Find where the given text appears and provide that cell's center as [x, y] coordinate. 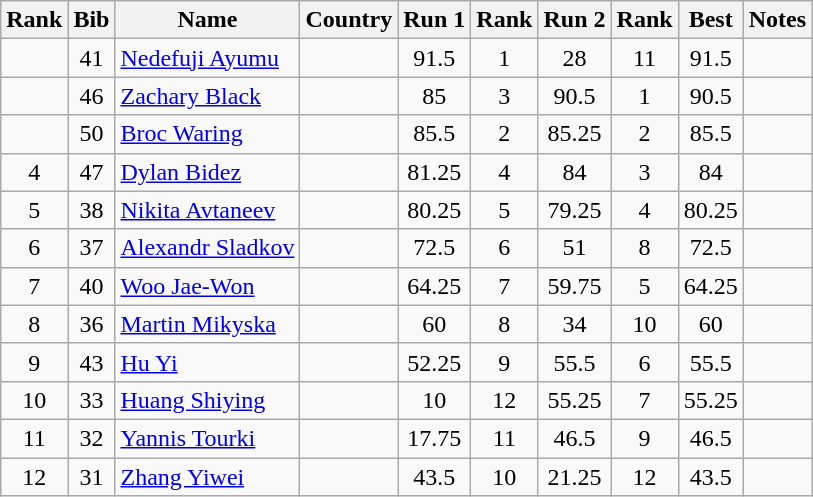
31 [92, 477]
43 [92, 362]
37 [92, 248]
Run 2 [574, 20]
59.75 [574, 286]
Hu Yi [208, 362]
33 [92, 400]
Run 1 [434, 20]
38 [92, 210]
Huang Shiying [208, 400]
Bib [92, 20]
Nedefuji Ayumu [208, 58]
46 [92, 96]
Nikita Avtaneev [208, 210]
50 [92, 134]
Notes [777, 20]
Name [208, 20]
41 [92, 58]
Zhang Yiwei [208, 477]
85.25 [574, 134]
52.25 [434, 362]
Zachary Black [208, 96]
Yannis Tourki [208, 438]
34 [574, 324]
Country [349, 20]
79.25 [574, 210]
21.25 [574, 477]
Woo Jae-Won [208, 286]
Broc Waring [208, 134]
40 [92, 286]
17.75 [434, 438]
Best [710, 20]
32 [92, 438]
Alexandr Sladkov [208, 248]
81.25 [434, 172]
Dylan Bidez [208, 172]
36 [92, 324]
Martin Mikyska [208, 324]
47 [92, 172]
28 [574, 58]
51 [574, 248]
85 [434, 96]
